From the cell containing the given text, extract its center point as [X, Y] coordinate. 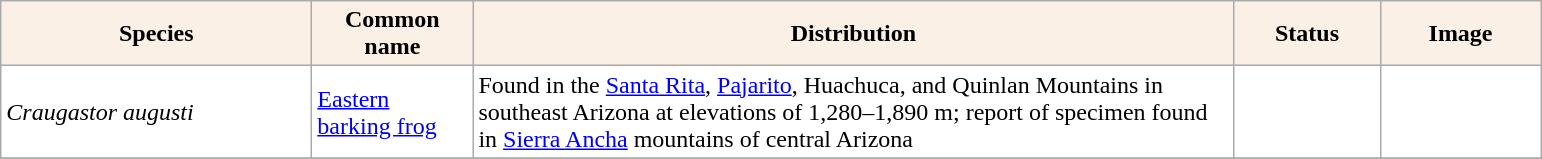
Image [1460, 34]
Common name [392, 34]
Status [1307, 34]
Species [156, 34]
Craugastor augusti [156, 112]
Distribution [854, 34]
Eastern barking frog [392, 112]
